From the cell containing the given text, extract its center point as [x, y] coordinate. 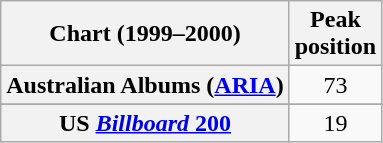
73 [335, 85]
Australian Albums (ARIA) [145, 85]
Peakposition [335, 34]
US Billboard 200 [145, 123]
19 [335, 123]
Chart (1999–2000) [145, 34]
